Locate the cell with the specified text and output its (X, Y) center coordinate. 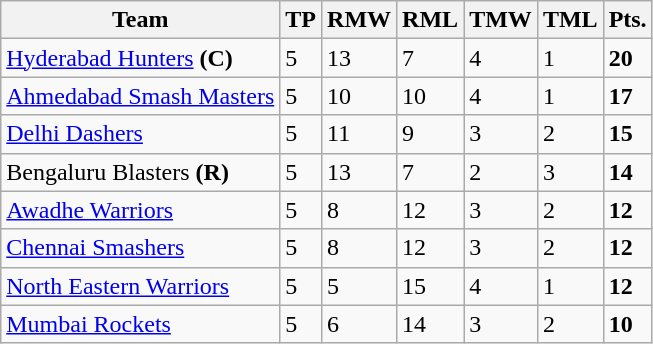
Hyderabad Hunters (C) (140, 58)
Bengaluru Blasters (R) (140, 172)
RML (430, 20)
Ahmedabad Smash Masters (140, 96)
RMW (360, 20)
Delhi Dashers (140, 134)
Mumbai Rockets (140, 324)
11 (360, 134)
Chennai Smashers (140, 248)
North Eastern Warriors (140, 286)
Awadhe Warriors (140, 210)
TP (301, 20)
17 (628, 96)
Pts. (628, 20)
Team (140, 20)
6 (360, 324)
20 (628, 58)
TMW (501, 20)
9 (430, 134)
TML (570, 20)
